Provide the [x, y] coordinate of the cell's center where the given text is located.  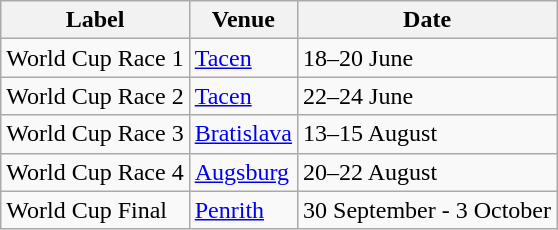
18–20 June [428, 58]
30 September - 3 October [428, 210]
World Cup Race 1 [95, 58]
World Cup Final [95, 210]
Date [428, 20]
World Cup Race 4 [95, 172]
20–22 August [428, 172]
Penrith [243, 210]
Bratislava [243, 134]
World Cup Race 2 [95, 96]
Venue [243, 20]
Label [95, 20]
World Cup Race 3 [95, 134]
Augsburg [243, 172]
13–15 August [428, 134]
22–24 June [428, 96]
